Find where the given text appears and provide that cell's center as (X, Y) coordinate. 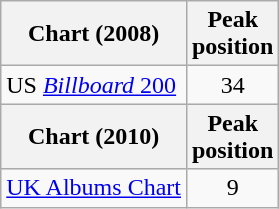
US Billboard 200 (94, 85)
Chart (2008) (94, 34)
UK Albums Chart (94, 188)
Chart (2010) (94, 136)
34 (232, 85)
9 (232, 188)
